Detect which cell encompasses the target text, then output its [X, Y] center coordinate. 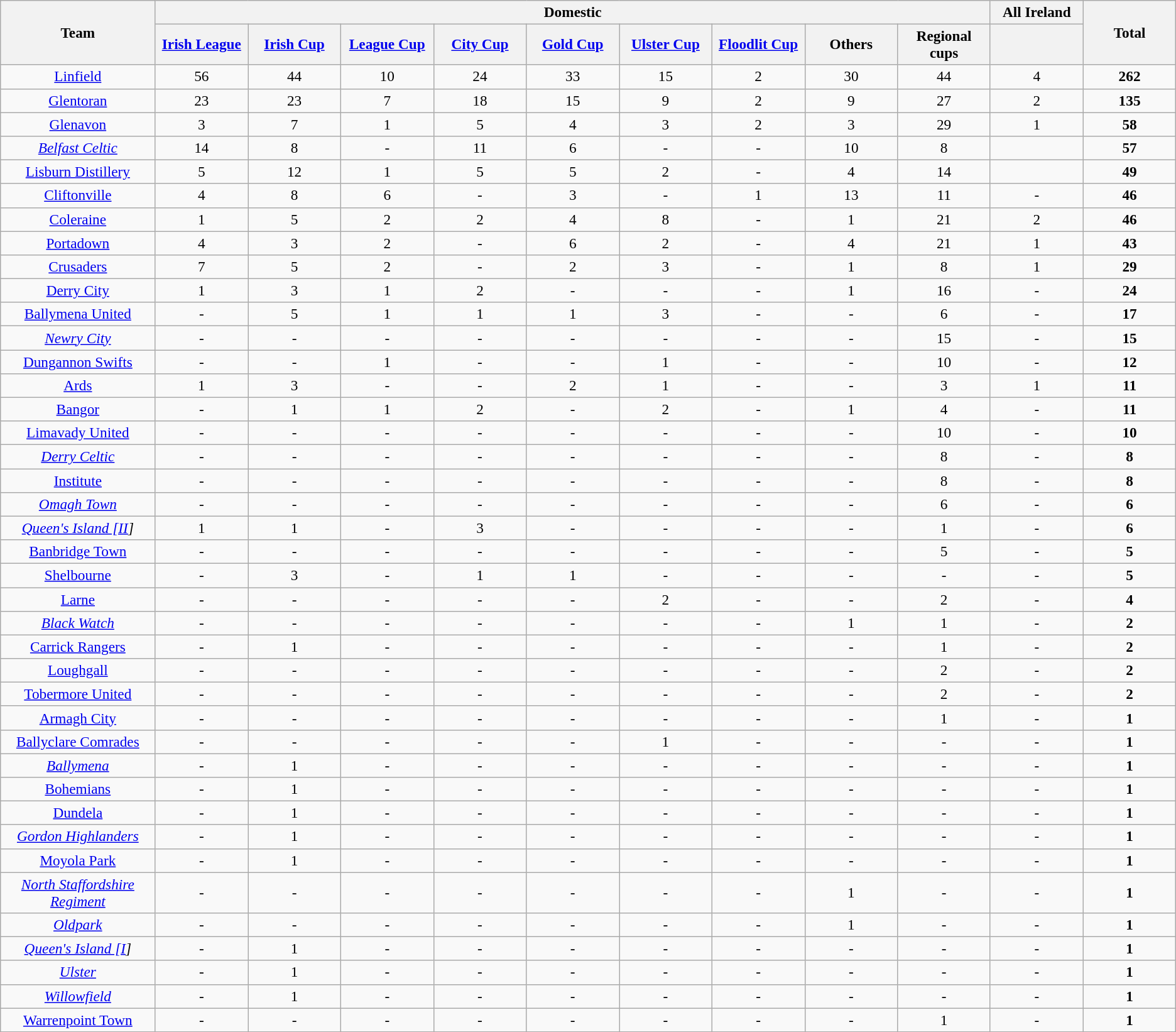
All Ireland [1037, 12]
Others [851, 44]
Willowfield [78, 996]
Bangor [78, 409]
17 [1130, 314]
League Cup [387, 44]
Belfast Celtic [78, 148]
Ulster [78, 972]
18 [480, 101]
135 [1130, 101]
Linfield [78, 77]
Cliftonville [78, 195]
Ballyclare Comrades [78, 742]
Banbridge Town [78, 551]
Warrenpoint Town [78, 1019]
Glentoran [78, 101]
262 [1130, 77]
Moyola Park [78, 860]
43 [1130, 243]
Ballymena United [78, 314]
Coleraine [78, 219]
58 [1130, 124]
16 [944, 290]
Irish Cup [295, 44]
56 [202, 77]
Floodlit Cup [758, 44]
13 [851, 195]
Institute [78, 480]
Bohemians [78, 789]
Gordon Highlanders [78, 837]
Omagh Town [78, 504]
Crusaders [78, 266]
North Staffordshire Regiment [78, 892]
Team [78, 33]
Shelbourne [78, 575]
Dungannon Swifts [78, 361]
Oldpark [78, 925]
Dundela [78, 813]
Newry City [78, 338]
Ards [78, 385]
57 [1130, 148]
Regional cups [944, 44]
Armagh City [78, 718]
49 [1130, 172]
30 [851, 77]
Ballymena [78, 765]
City Cup [480, 44]
Ulster Cup [666, 44]
Queen's Island [II] [78, 528]
33 [573, 77]
Black Watch [78, 623]
Tobermore United [78, 694]
Domestic [573, 12]
Glenavon [78, 124]
Carrick Rangers [78, 647]
Derry Celtic [78, 456]
Loughgall [78, 670]
Larne [78, 599]
Gold Cup [573, 44]
Total [1130, 33]
Lisburn Distillery [78, 172]
27 [944, 101]
Queen's Island [I] [78, 948]
Portadown [78, 243]
Limavady United [78, 433]
Irish League [202, 44]
Derry City [78, 290]
